Pinpoint the cell where the given text exists, returning its [X, Y] midpoint coordinate. 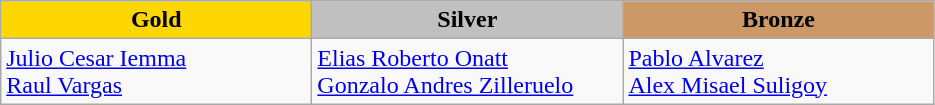
Silver [468, 20]
Elias Roberto OnattGonzalo Andres Zilleruelo [468, 72]
Pablo AlvarezAlex Misael Suligoy [778, 72]
Gold [156, 20]
Bronze [778, 20]
Julio Cesar IemmaRaul Vargas [156, 72]
